Return the (x, y) coordinate for the center point of the cell that contains the specified text.  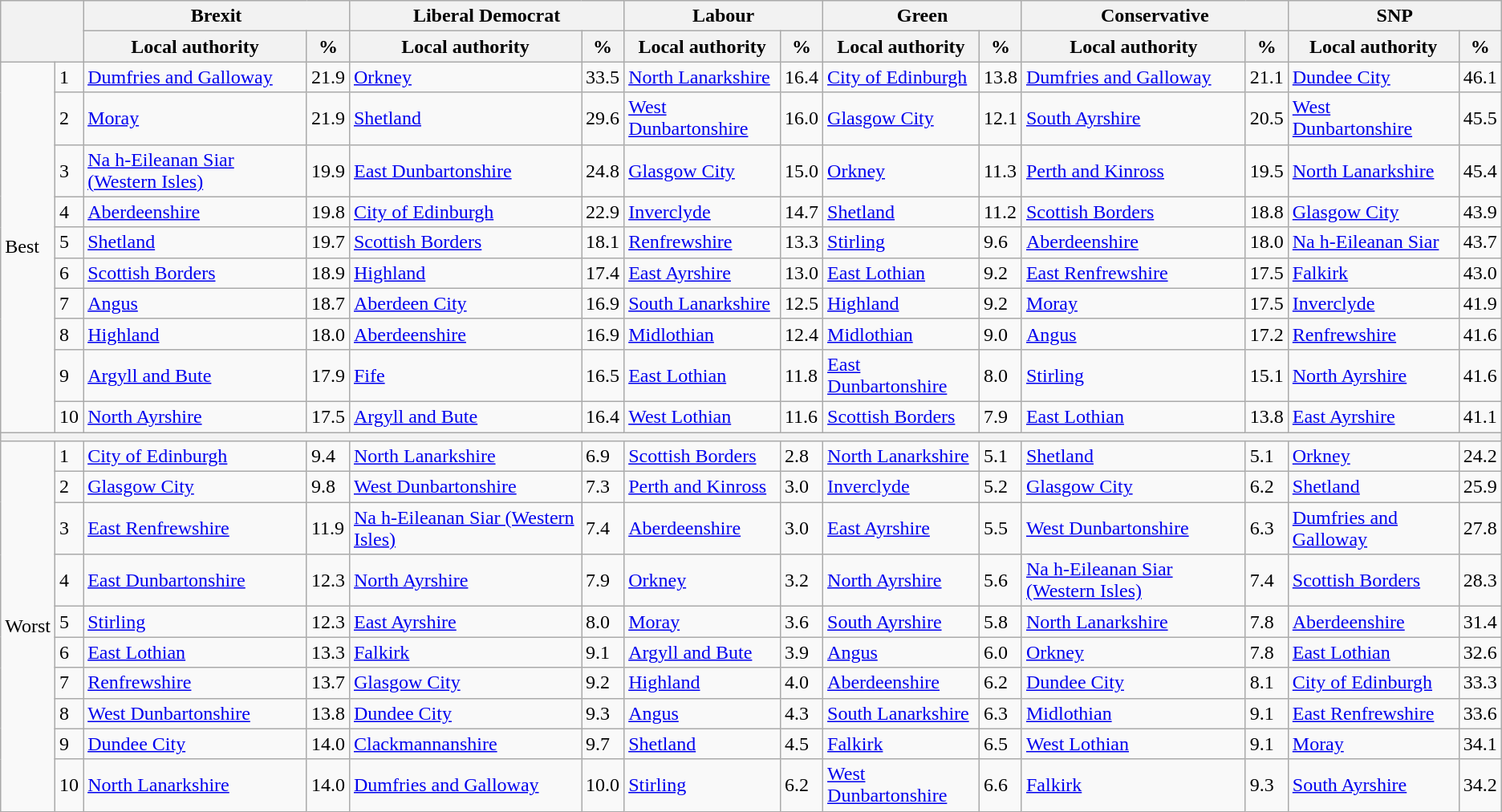
16.5 (603, 376)
Clackmannanshire (465, 744)
10.0 (603, 785)
13.7 (327, 683)
9.8 (327, 487)
8.1 (1266, 683)
Conservative (1155, 16)
Liberal Democrat (486, 16)
12.5 (801, 303)
46.1 (1480, 77)
17.9 (327, 376)
45.4 (1480, 170)
45.5 (1480, 119)
11.9 (327, 528)
22.9 (603, 212)
4.3 (801, 713)
6.5 (1000, 744)
6.9 (603, 457)
3.6 (801, 622)
Green (923, 16)
41.9 (1480, 303)
4.0 (801, 683)
9.7 (603, 744)
17.4 (603, 273)
SNP (1394, 16)
12.4 (801, 334)
17.2 (1266, 334)
9.0 (1000, 334)
33.6 (1480, 713)
Best (28, 247)
11.6 (801, 416)
33.5 (603, 77)
7.3 (603, 487)
11.3 (1000, 170)
3.9 (801, 652)
5.2 (1000, 487)
13.0 (801, 273)
18.8 (1266, 212)
25.9 (1480, 487)
9.6 (1000, 242)
24.8 (603, 170)
43.0 (1480, 273)
15.1 (1266, 376)
31.4 (1480, 622)
21.1 (1266, 77)
18.1 (603, 242)
34.2 (1480, 785)
29.6 (603, 119)
19.7 (327, 242)
15.0 (801, 170)
20.5 (1266, 119)
34.1 (1480, 744)
18.9 (327, 273)
Labour (724, 16)
Aberdeen City (465, 303)
Na h-Eileanan Siar (1374, 242)
11.8 (801, 376)
Fife (465, 376)
41.1 (1480, 416)
6.0 (1000, 652)
3.2 (801, 581)
4.5 (801, 744)
19.5 (1266, 170)
Brexit (217, 16)
14.7 (801, 212)
32.6 (1480, 652)
5.5 (1000, 528)
33.3 (1480, 683)
19.8 (327, 212)
24.2 (1480, 457)
27.8 (1480, 528)
43.7 (1480, 242)
Worst (28, 627)
6.6 (1000, 785)
5.8 (1000, 622)
2.8 (801, 457)
18.7 (327, 303)
19.9 (327, 170)
5.6 (1000, 581)
11.2 (1000, 212)
12.1 (1000, 119)
16.0 (801, 119)
28.3 (1480, 581)
43.9 (1480, 212)
9.4 (327, 457)
